Pinpoint the cell where the given text exists, returning its [X, Y] midpoint coordinate. 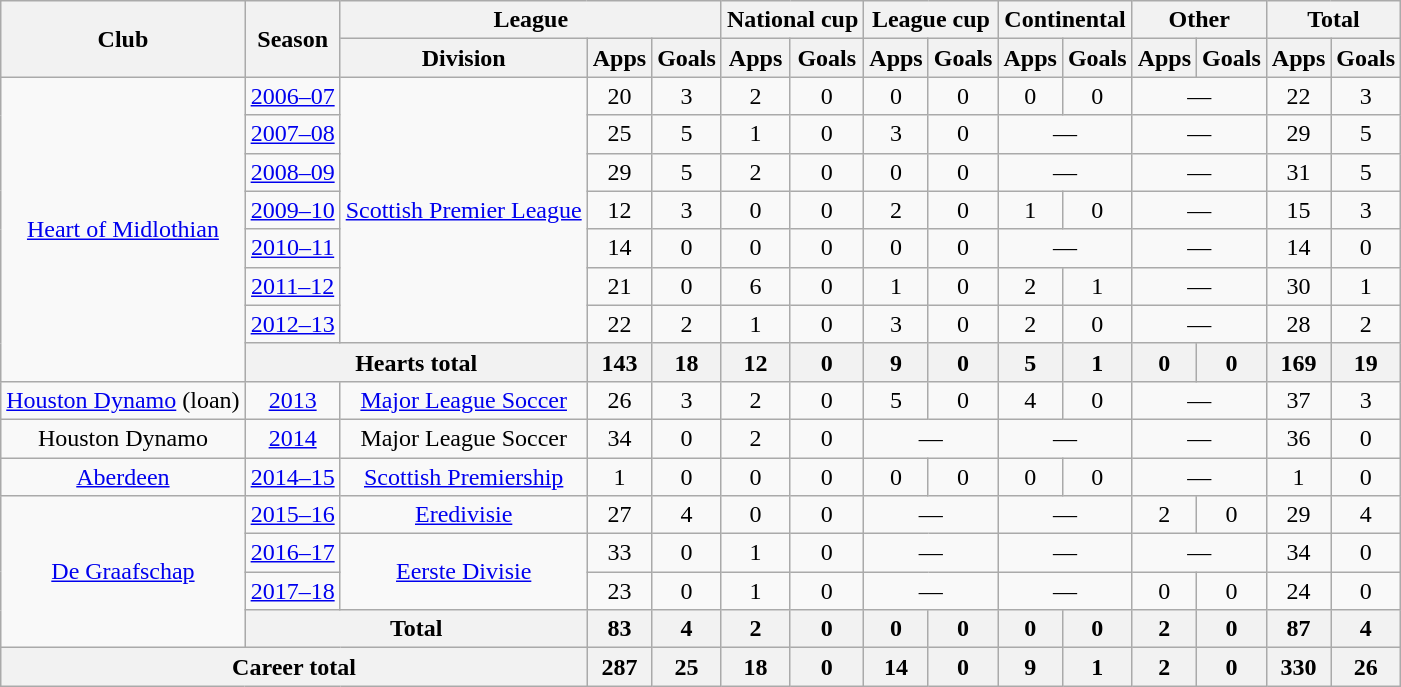
20 [619, 96]
31 [1298, 172]
Continental [1065, 20]
24 [1298, 591]
2008–09 [292, 172]
2014 [292, 438]
6 [755, 286]
League cup [931, 20]
League [530, 20]
2009–10 [292, 210]
23 [619, 591]
Other [1199, 20]
2007–08 [292, 134]
2012–13 [292, 324]
19 [1366, 362]
Hearts total [416, 362]
87 [1298, 629]
Scottish Premiership [464, 477]
287 [619, 667]
330 [1298, 667]
Aberdeen [123, 477]
Eredivisie [464, 515]
21 [619, 286]
Scottish Premier League [464, 210]
83 [619, 629]
Heart of Midlothian [123, 229]
37 [1298, 400]
15 [1298, 210]
30 [1298, 286]
Division [464, 58]
2015–16 [292, 515]
28 [1298, 324]
27 [619, 515]
Houston Dynamo [123, 438]
Houston Dynamo (loan) [123, 400]
Club [123, 39]
De Graafschap [123, 572]
2014–15 [292, 477]
2016–17 [292, 553]
2013 [292, 400]
169 [1298, 362]
Career total [294, 667]
Season [292, 39]
2017–18 [292, 591]
36 [1298, 438]
2011–12 [292, 286]
Eerste Divisie [464, 572]
2010–11 [292, 248]
National cup [792, 20]
2006–07 [292, 96]
33 [619, 553]
143 [619, 362]
